Search for the cell housing the specified text and yield its [x, y] center coordinate. 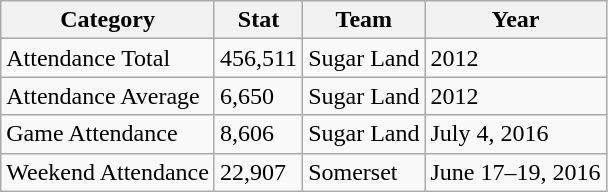
Team [364, 20]
July 4, 2016 [516, 134]
Attendance Total [108, 58]
6,650 [258, 96]
456,511 [258, 58]
8,606 [258, 134]
Game Attendance [108, 134]
Weekend Attendance [108, 172]
Somerset [364, 172]
Category [108, 20]
Year [516, 20]
June 17–19, 2016 [516, 172]
Attendance Average [108, 96]
22,907 [258, 172]
Stat [258, 20]
